For the text-containing cell, return its midpoint in (X, Y) coordinate format. 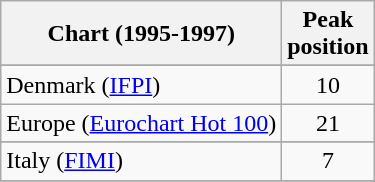
Peakposition (328, 34)
Europe (Eurochart Hot 100) (142, 123)
Italy (FIMI) (142, 161)
Chart (1995-1997) (142, 34)
10 (328, 85)
Denmark (IFPI) (142, 85)
21 (328, 123)
7 (328, 161)
